Identify which cell holds the provided text, then report its (x, y) central coordinate. 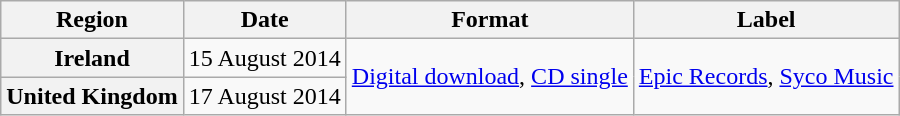
Format (490, 20)
Label (766, 20)
15 August 2014 (264, 58)
Digital download, CD single (490, 77)
United Kingdom (92, 96)
Date (264, 20)
Ireland (92, 58)
17 August 2014 (264, 96)
Region (92, 20)
Epic Records, Syco Music (766, 77)
